From the cell containing the given text, extract its center point as [x, y] coordinate. 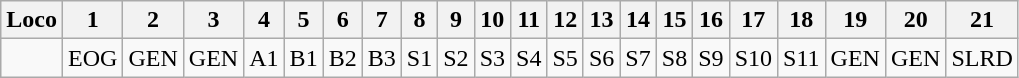
17 [753, 20]
1 [92, 20]
S1 [419, 58]
8 [419, 20]
B2 [342, 58]
5 [304, 20]
S11 [802, 58]
B3 [382, 58]
14 [638, 20]
S5 [565, 58]
SLRD [982, 58]
S10 [753, 58]
S9 [711, 58]
S6 [601, 58]
2 [153, 20]
16 [711, 20]
3 [213, 20]
A1 [264, 58]
18 [802, 20]
S3 [492, 58]
7 [382, 20]
20 [915, 20]
15 [674, 20]
S4 [529, 58]
11 [529, 20]
B1 [304, 58]
S7 [638, 58]
S2 [456, 58]
9 [456, 20]
19 [855, 20]
12 [565, 20]
13 [601, 20]
Loco [32, 20]
10 [492, 20]
4 [264, 20]
6 [342, 20]
S8 [674, 58]
21 [982, 20]
EOG [92, 58]
